Provide the (X, Y) coordinate of the cell's center where the given text is located.  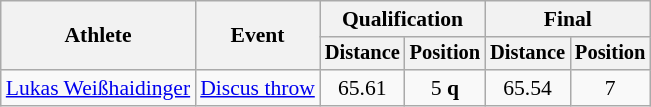
Qualification (402, 19)
Discus throw (258, 88)
65.61 (362, 88)
Final (568, 19)
Lukas Weißhaidinger (98, 88)
5 q (445, 88)
Event (258, 36)
7 (610, 88)
Athlete (98, 36)
65.54 (528, 88)
